Output the (X, Y) coordinate of the center of the cell containing the given text.  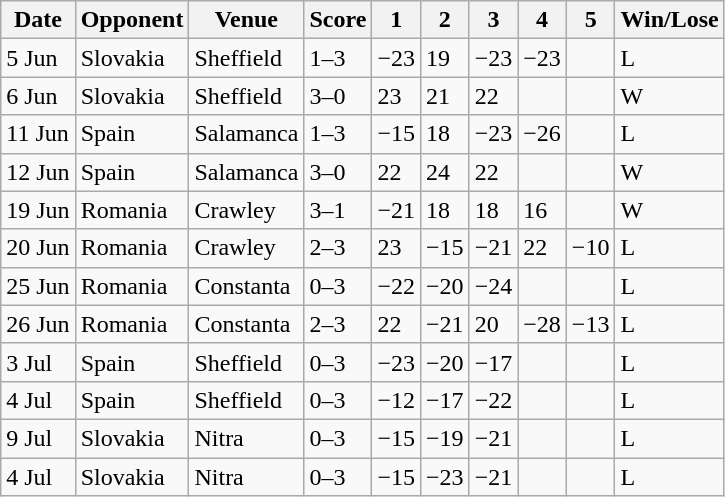
5 Jun (38, 58)
−19 (444, 438)
19 (444, 58)
12 Jun (38, 172)
3–1 (338, 210)
3 (494, 20)
20 Jun (38, 248)
21 (444, 96)
25 Jun (38, 286)
1 (396, 20)
11 Jun (38, 134)
−24 (494, 286)
4 (542, 20)
−13 (590, 324)
−26 (542, 134)
20 (494, 324)
Date (38, 20)
−10 (590, 248)
−28 (542, 324)
19 Jun (38, 210)
Score (338, 20)
16 (542, 210)
24 (444, 172)
−12 (396, 400)
Win/Lose (670, 20)
26 Jun (38, 324)
9 Jul (38, 438)
Opponent (132, 20)
Venue (246, 20)
6 Jun (38, 96)
5 (590, 20)
2 (444, 20)
3 Jul (38, 362)
